Capture the cell that displays the provided text and extract its [x, y] central coordinate. 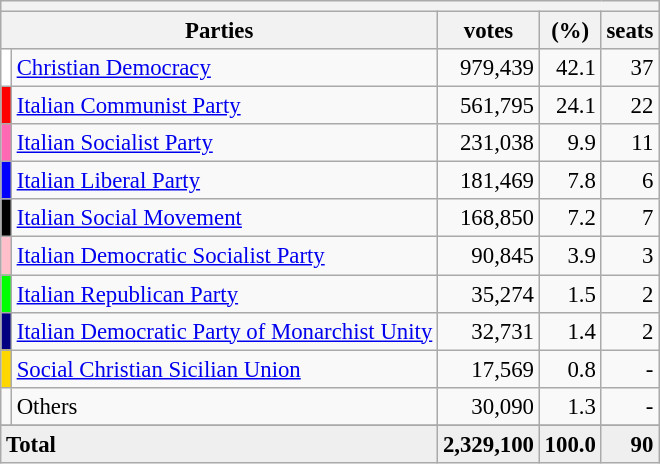
9.9 [570, 143]
seats [630, 31]
37 [630, 68]
Christian Democracy [224, 68]
0.8 [570, 369]
11 [630, 143]
561,795 [489, 106]
30,090 [489, 406]
168,850 [489, 219]
22 [630, 106]
90,845 [489, 256]
Italian Socialist Party [224, 143]
votes [489, 31]
7.2 [570, 219]
24.1 [570, 106]
3 [630, 256]
35,274 [489, 294]
Social Christian Sicilian Union [224, 369]
Total [220, 444]
7 [630, 219]
1.5 [570, 294]
7.8 [570, 181]
1.3 [570, 406]
100.0 [570, 444]
181,469 [489, 181]
979,439 [489, 68]
42.1 [570, 68]
2,329,100 [489, 444]
3.9 [570, 256]
1.4 [570, 331]
32,731 [489, 331]
Italian Communist Party [224, 106]
17,569 [489, 369]
(%) [570, 31]
Italian Social Movement [224, 219]
Italian Republican Party [224, 294]
Italian Democratic Party of Monarchist Unity [224, 331]
Italian Democratic Socialist Party [224, 256]
Others [224, 406]
Parties [220, 31]
90 [630, 444]
Italian Liberal Party [224, 181]
6 [630, 181]
231,038 [489, 143]
